For the text-containing cell, return its midpoint in (X, Y) coordinate format. 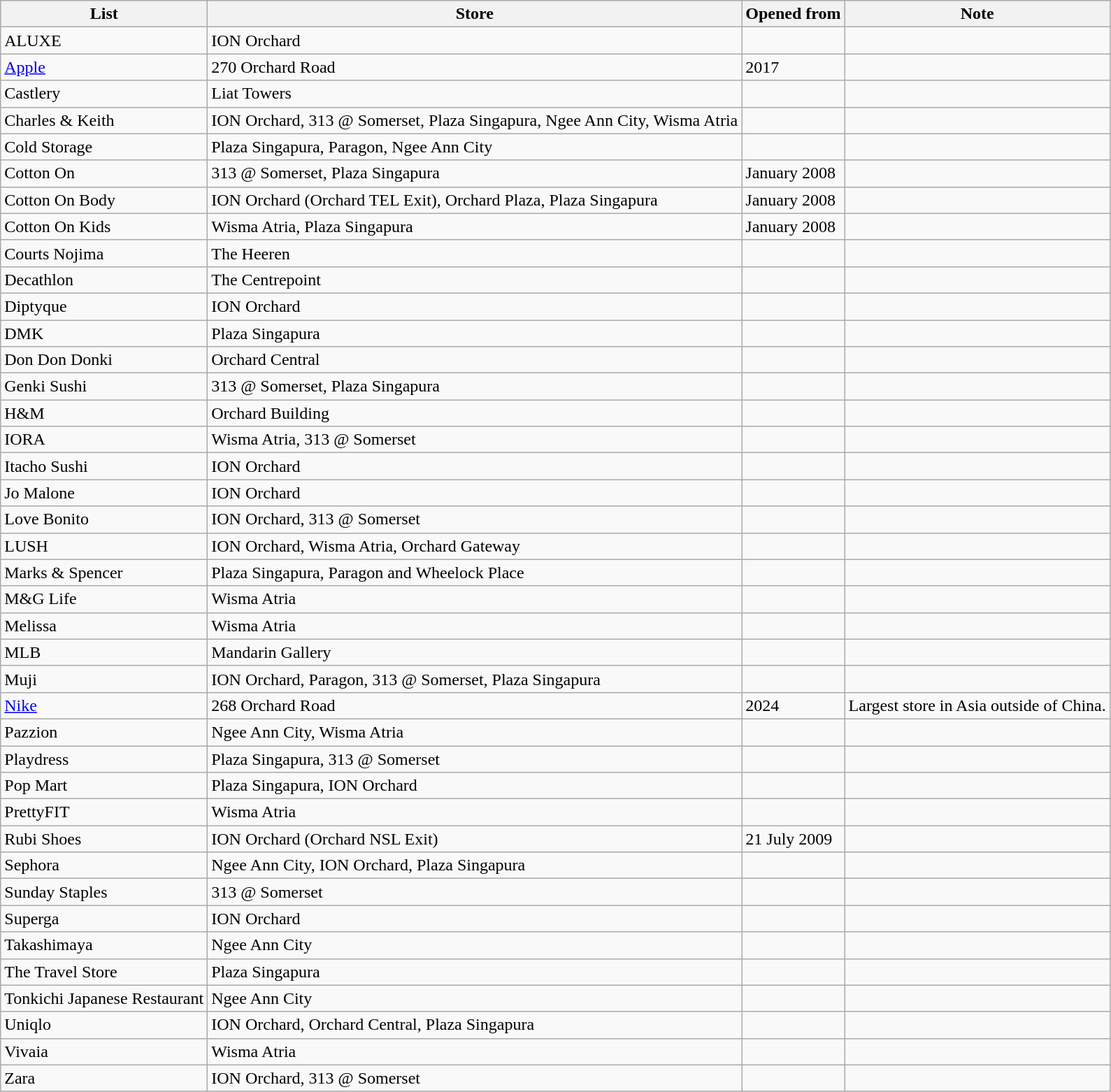
270 Orchard Road (475, 67)
Charles & Keith (104, 120)
ION Orchard (Orchard NSL Exit) (475, 839)
The Travel Store (104, 972)
PrettyFIT (104, 812)
MLB (104, 652)
Cotton On Kids (104, 227)
Muji (104, 679)
The Heeren (475, 253)
Cold Storage (104, 147)
Ngee Ann City, ION Orchard, Plaza Singapura (475, 865)
Largest store in Asia outside of China. (977, 705)
Wisma Atria, Plaza Singapura (475, 227)
Apple (104, 67)
Liat Towers (475, 94)
Plaza Singapura, Paragon, Ngee Ann City (475, 147)
Pazzion (104, 732)
H&M (104, 413)
313 @ Somerset (475, 892)
M&G Life (104, 599)
21 July 2009 (793, 839)
Itacho Sushi (104, 466)
Plaza Singapura, 313 @ Somerset (475, 759)
Cotton On Body (104, 200)
Orchard Central (475, 360)
Superga (104, 919)
Ngee Ann City, Wisma Atria (475, 732)
LUSH (104, 546)
268 Orchard Road (475, 705)
Wisma Atria, 313 @ Somerset (475, 440)
Uniqlo (104, 1025)
Orchard Building (475, 413)
Playdress (104, 759)
ION Orchard (Orchard TEL Exit), Orchard Plaza, Plaza Singapura (475, 200)
Plaza Singapura, Paragon and Wheelock Place (475, 573)
Castlery (104, 94)
Opened from (793, 14)
Vivaia (104, 1051)
Takashimaya (104, 945)
Tonkichi Japanese Restaurant (104, 998)
Rubi Shoes (104, 839)
Plaza Singapura, ION Orchard (475, 786)
Cotton On (104, 173)
ION Orchard, Orchard Central, Plaza Singapura (475, 1025)
ALUXE (104, 41)
ION Orchard, 313 @ Somerset, Plaza Singapura, Ngee Ann City, Wisma Atria (475, 120)
2017 (793, 67)
Sunday Staples (104, 892)
Nike (104, 705)
ION Orchard, Wisma Atria, Orchard Gateway (475, 546)
2024 (793, 705)
Note (977, 14)
Courts Nojima (104, 253)
Jo Malone (104, 493)
Sephora (104, 865)
Pop Mart (104, 786)
Melissa (104, 626)
IORA (104, 440)
ION Orchard, Paragon, 313 @ Somerset, Plaza Singapura (475, 679)
Marks & Spencer (104, 573)
List (104, 14)
Don Don Donki (104, 360)
Genki Sushi (104, 387)
Store (475, 14)
Diptyque (104, 306)
DMK (104, 333)
Mandarin Gallery (475, 652)
The Centrepoint (475, 280)
Zara (104, 1078)
Love Bonito (104, 519)
Decathlon (104, 280)
